Search for the cell housing the specified text and yield its [X, Y] center coordinate. 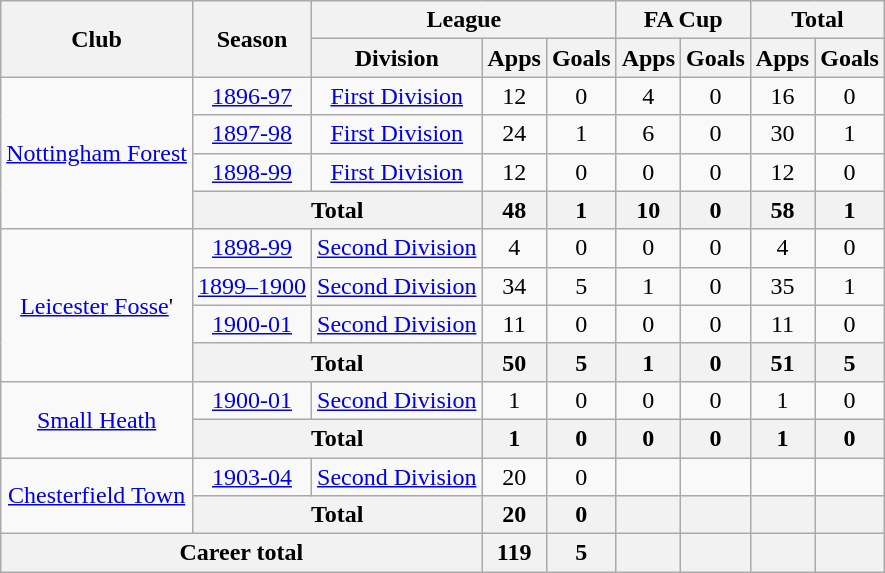
Small Heath [97, 419]
Leicester Fosse' [97, 305]
10 [648, 210]
119 [514, 553]
Chesterfield Town [97, 496]
1897-98 [252, 134]
48 [514, 210]
1899–1900 [252, 286]
35 [782, 286]
34 [514, 286]
Club [97, 39]
Career total [242, 553]
FA Cup [683, 20]
6 [648, 134]
24 [514, 134]
1896-97 [252, 96]
Season [252, 39]
Division [397, 58]
30 [782, 134]
50 [514, 362]
League [464, 20]
58 [782, 210]
Nottingham Forest [97, 153]
1903-04 [252, 477]
16 [782, 96]
51 [782, 362]
